Return [x, y] of the center of cell containing provided text 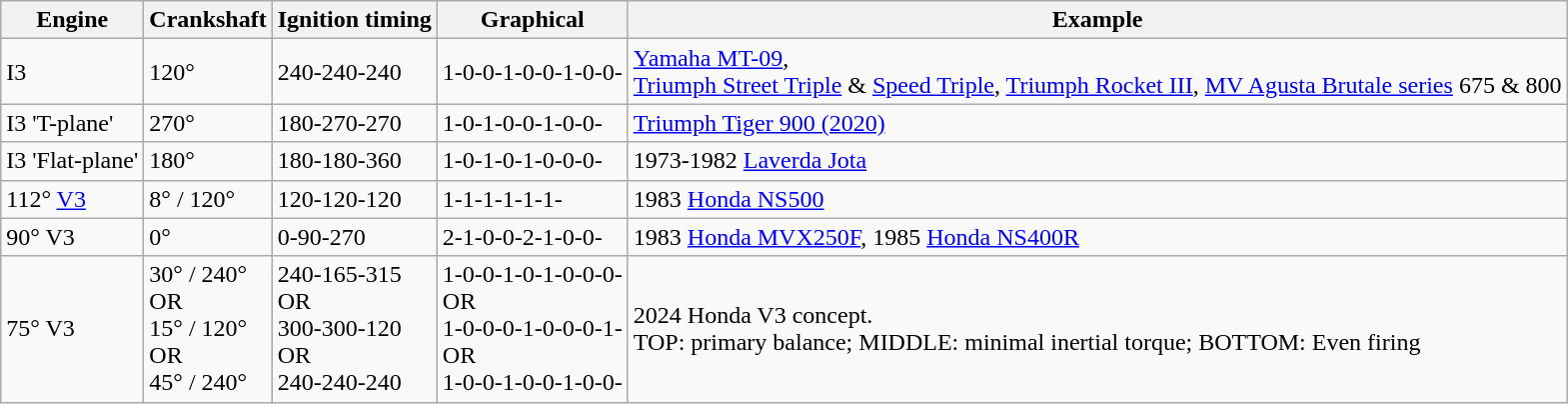
1983 Honda NS500 [1097, 199]
120° [208, 72]
240-240-240 [354, 72]
I3 'T-plane' [72, 123]
1-0-0-1-0-1-0-0-0- OR 1-0-0-0-1-0-0-0-1- OR 1-0-0-1-0-0-1-0-0- [532, 329]
I3 [72, 72]
270° [208, 123]
120-120-120 [354, 199]
Triumph Tiger 900 (2020) [1097, 123]
1-1-1-1-1-1- [532, 199]
Graphical [532, 20]
Engine [72, 20]
30° / 240° OR 15° / 120° OR 45° / 240° [208, 329]
1-0-0-1-0-0-1-0-0- [532, 72]
I3 'Flat-plane' [72, 161]
Ignition timing [354, 20]
1983 Honda MVX250F, 1985 Honda NS400R [1097, 237]
112° V3 [72, 199]
Example [1097, 20]
Crankshaft [208, 20]
90° V3 [72, 237]
240-165-315 OR 300-300-120 OR 240-240-240 [354, 329]
180-180-360 [354, 161]
180-270-270 [354, 123]
180° [208, 161]
75° V3 [72, 329]
0-90-270 [354, 237]
1-0-1-0-0-1-0-0- [532, 123]
1973-1982 Laverda Jota [1097, 161]
2-1-0-0-2-1-0-0- [532, 237]
0° [208, 237]
1-0-1-0-1-0-0-0- [532, 161]
2024 Honda V3 concept. TOP: primary balance; MIDDLE: minimal inertial torque; BOTTOM: Even firing [1097, 329]
Yamaha MT-09,Triumph Street Triple & Speed Triple, Triumph Rocket III, MV Agusta Brutale series 675 & 800 [1097, 72]
8° / 120° [208, 199]
